Capture the cell that displays the provided text and extract its [x, y] central coordinate. 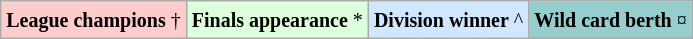
League champions † [94, 20]
Wild card berth ¤ [610, 20]
Finals appearance * [277, 20]
Division winner ^ [448, 20]
